Provide the (X, Y) coordinate of the cell's center where the given text is located.  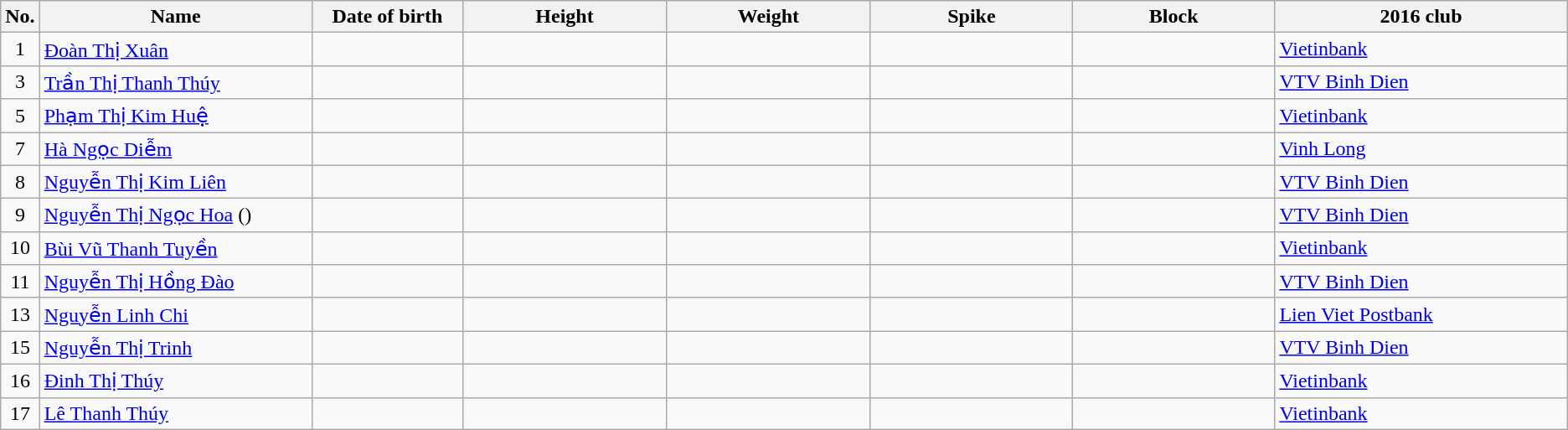
1 (20, 49)
Block (1173, 17)
Phạm Thị Kim Huệ (176, 116)
3 (20, 82)
Bùi Vũ Thanh Tuyền (176, 248)
Lê Thanh Thúy (176, 413)
17 (20, 413)
9 (20, 215)
8 (20, 182)
Nguyễn Thị Kim Liên (176, 182)
10 (20, 248)
Weight (769, 17)
Lien Viet Postbank (1421, 314)
Đinh Thị Thúy (176, 381)
Hà Ngọc Diễm (176, 149)
11 (20, 282)
16 (20, 381)
2016 club (1421, 17)
Đoàn Thị Xuân (176, 49)
Nguyễn Thị Trinh (176, 348)
No. (20, 17)
Vinh Long (1421, 149)
Nguyễn Thị Ngọc Hoa () (176, 215)
Date of birth (387, 17)
Nguyễn Linh Chi (176, 314)
Spike (972, 17)
7 (20, 149)
Name (176, 17)
Height (565, 17)
Nguyễn Thị Hồng Đào (176, 282)
13 (20, 314)
15 (20, 348)
5 (20, 116)
Trần Thị Thanh Thúy (176, 82)
